Return [X, Y] of the center of cell containing provided text 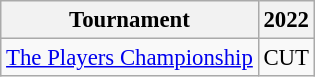
CUT [286, 58]
Tournament [130, 20]
2022 [286, 20]
The Players Championship [130, 58]
